From the cell containing the given text, extract its center point as [X, Y] coordinate. 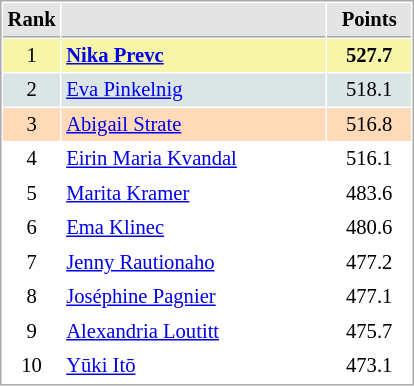
Marita Kramer [194, 194]
6 [32, 228]
1 [32, 56]
Abigail Strate [194, 124]
516.8 [369, 124]
516.1 [369, 158]
473.1 [369, 366]
Alexandria Loutitt [194, 332]
Jenny Rautionaho [194, 262]
Rank [32, 20]
483.6 [369, 194]
Ema Klinec [194, 228]
4 [32, 158]
480.6 [369, 228]
3 [32, 124]
477.1 [369, 296]
5 [32, 194]
Eirin Maria Kvandal [194, 158]
Yūki Itō [194, 366]
2 [32, 90]
527.7 [369, 56]
Points [369, 20]
477.2 [369, 262]
Nika Prevc [194, 56]
9 [32, 332]
Eva Pinkelnig [194, 90]
Joséphine Pagnier [194, 296]
7 [32, 262]
10 [32, 366]
475.7 [369, 332]
518.1 [369, 90]
8 [32, 296]
